Find where the given text appears and provide that cell's center as (X, Y) coordinate. 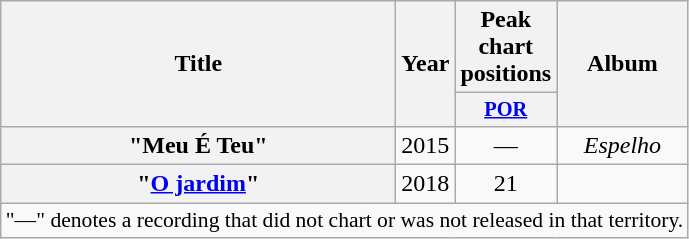
"O jardim" (198, 184)
Peak chart positions (506, 47)
Album (623, 64)
2018 (426, 184)
Title (198, 64)
"Meu É Teu" (198, 145)
Year (426, 64)
Espelho (623, 145)
21 (506, 184)
2015 (426, 145)
— (506, 145)
"—" denotes a recording that did not chart or was not released in that territory. (345, 221)
POR (506, 110)
